Scan for the cell matching the given text and deliver its (x, y) coordinate at center. 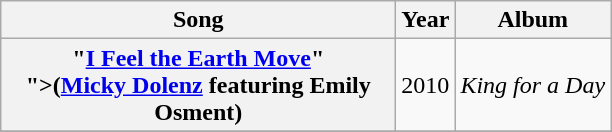
"I Feel the Earth Move"">(Micky Dolenz featuring Emily Osment) (198, 85)
King for a Day (533, 85)
Year (426, 20)
Album (533, 20)
Song (198, 20)
2010 (426, 85)
